Output the (X, Y) coordinate of the center of the cell containing the given text.  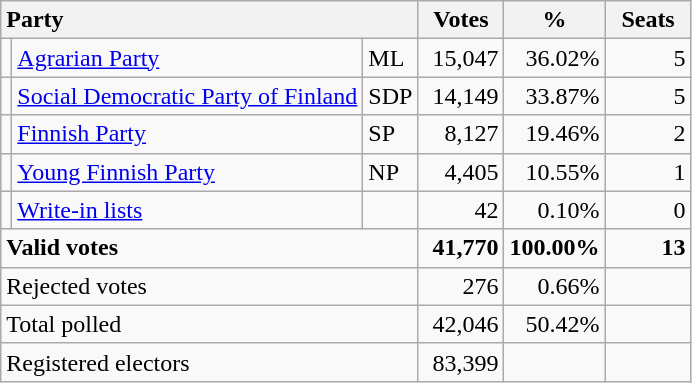
4,405 (461, 172)
15,047 (461, 58)
Young Finnish Party (188, 172)
10.55% (554, 172)
SDP (390, 96)
Finnish Party (188, 134)
Party (210, 20)
83,399 (461, 362)
42 (461, 210)
8,127 (461, 134)
Seats (648, 20)
% (554, 20)
Write-in lists (188, 210)
36.02% (554, 58)
Agrarian Party (188, 58)
50.42% (554, 324)
42,046 (461, 324)
Total polled (210, 324)
2 (648, 134)
ML (390, 58)
SP (390, 134)
0.66% (554, 286)
Social Democratic Party of Finland (188, 96)
Registered electors (210, 362)
0.10% (554, 210)
NP (390, 172)
1 (648, 172)
Rejected votes (210, 286)
41,770 (461, 248)
Votes (461, 20)
13 (648, 248)
100.00% (554, 248)
Valid votes (210, 248)
0 (648, 210)
19.46% (554, 134)
14,149 (461, 96)
33.87% (554, 96)
276 (461, 286)
